Capture the cell that displays the provided text and extract its (X, Y) central coordinate. 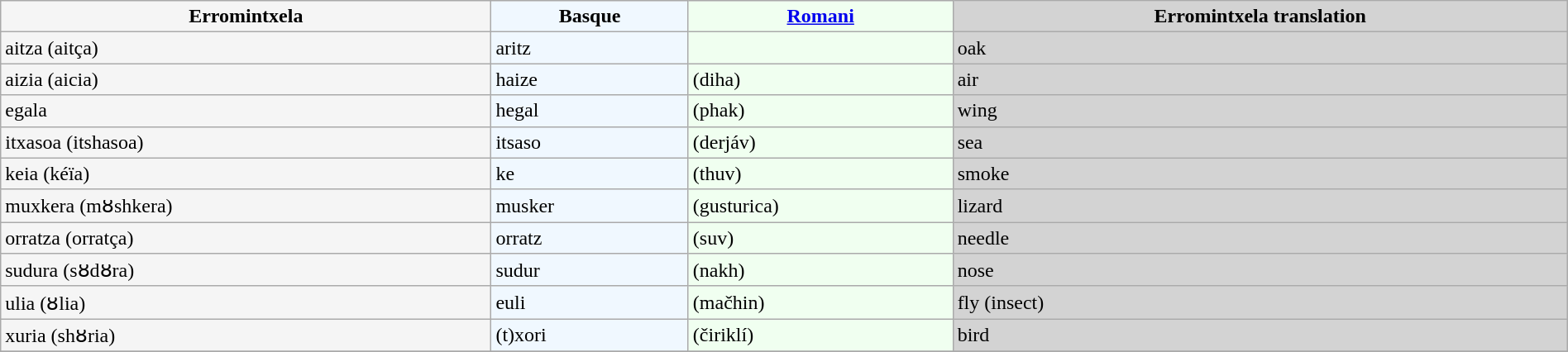
oak (1260, 48)
Basque (590, 17)
(čiriklí) (820, 335)
Romani (820, 17)
air (1260, 79)
ulia (ȣlia) (246, 302)
xuria (shȣria) (246, 335)
euli (590, 302)
(derjáv) (820, 142)
needle (1260, 238)
musker (590, 206)
itsaso (590, 142)
(phak) (820, 111)
orratz (590, 238)
lizard (1260, 206)
hegal (590, 111)
sudur (590, 270)
aizia (aicia) (246, 79)
aitza (aitça) (246, 48)
(nakh) (820, 270)
(gusturica) (820, 206)
itxasoa (itshasoa) (246, 142)
ke (590, 174)
smoke (1260, 174)
haize (590, 79)
(t)xori (590, 335)
Erromintxela (246, 17)
fly (insect) (1260, 302)
sea (1260, 142)
orratza (orratça) (246, 238)
sudura (sȣdȣra) (246, 270)
(mačhin) (820, 302)
(thuv) (820, 174)
nose (1260, 270)
muxkera (mȣshkera) (246, 206)
egala (246, 111)
aritz (590, 48)
(diha) (820, 79)
wing (1260, 111)
(suv) (820, 238)
keia (kéïa) (246, 174)
bird (1260, 335)
Erromintxela translation (1260, 17)
